Scan for the cell matching the given text and deliver its [X, Y] coordinate at center. 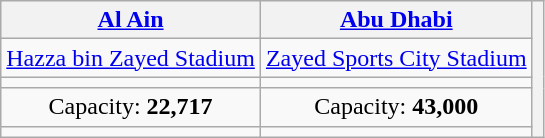
Capacity: 43,000 [396, 107]
Zayed Sports City Stadium [396, 58]
Al Ain [131, 20]
Hazza bin Zayed Stadium [131, 58]
Abu Dhabi [396, 20]
Capacity: 22,717 [131, 107]
